Locate the cell with the specified text and output its (X, Y) center coordinate. 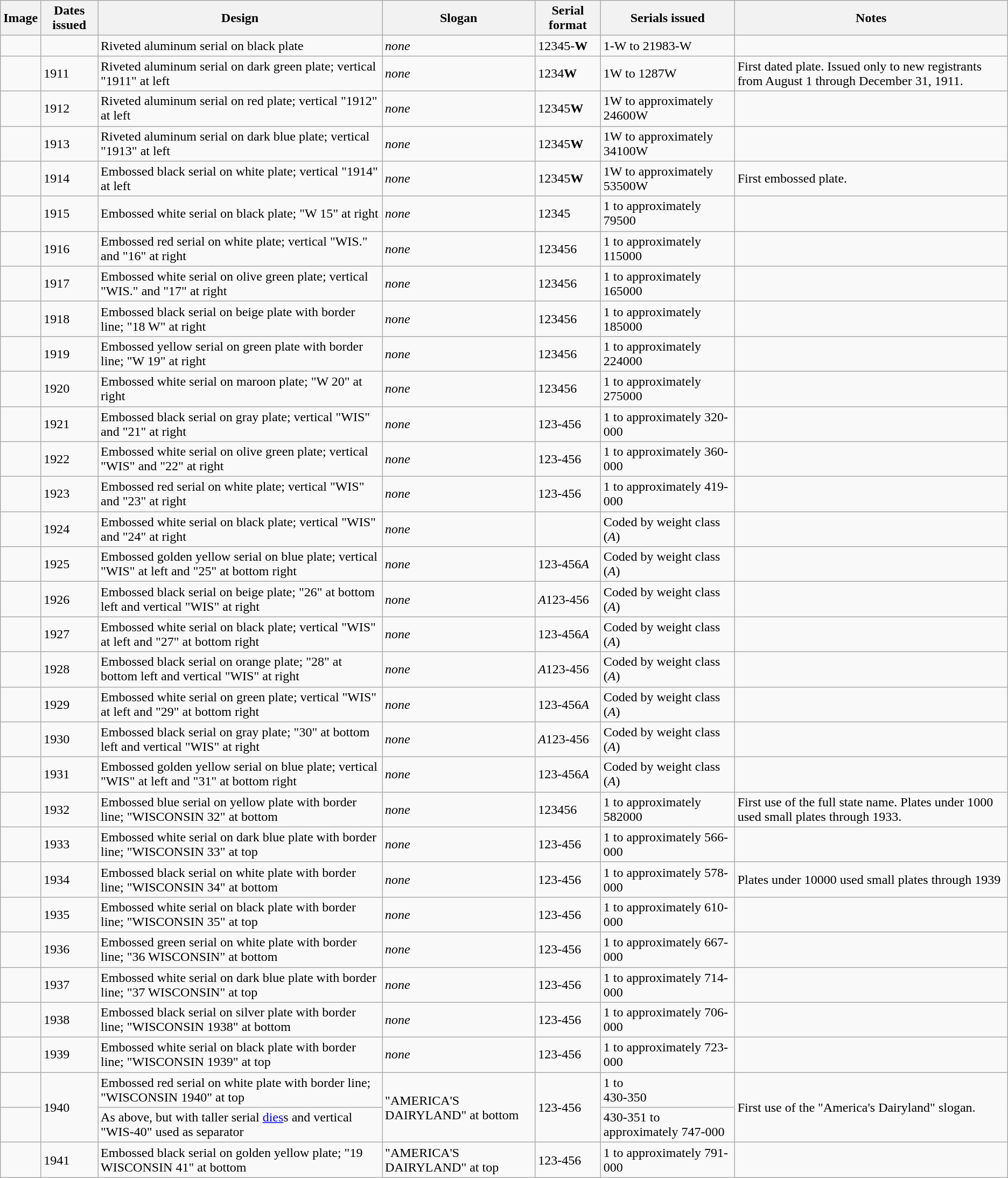
430-351 to approximately 747-000 (668, 1125)
1941 (69, 1160)
Embossed white serial on maroon plate; "W 20" at right (240, 389)
1 to approximately 165000 (668, 283)
First use of the full state name. Plates under 1000 used small plates through 1933. (871, 809)
1912 (69, 109)
1 to approximately 79500 (668, 213)
"AMERICA'S DAIRYLAND" at top (459, 1160)
1 to approximately 582000 (668, 809)
1935 (69, 915)
12345 (568, 213)
1 to approximately 419-000 (668, 494)
Riveted aluminum serial on black plate (240, 46)
Embossed white serial on dark blue plate with border line; "37 WISCONSIN" at top (240, 985)
Embossed golden yellow serial on blue plate; vertical "WIS" at left and "25" at bottom right (240, 564)
1929 (69, 705)
1911 (69, 73)
1924 (69, 529)
Embossed black serial on beige plate; "26" at bottom left and vertical "WIS" at right (240, 599)
First use of the "America's Dairyland" slogan. (871, 1107)
1 to approximately 224000 (668, 353)
1916 (69, 249)
First dated plate. Issued only to new registrants from August 1 through December 31, 1911. (871, 73)
1926 (69, 599)
Slogan (459, 18)
Embossed red serial on white plate; vertical "WIS" and "23" at right (240, 494)
Embossed black serial on gray plate; vertical "WIS" and "21" at right (240, 423)
1940 (69, 1107)
1 to approximately 714-000 (668, 985)
1928 (69, 669)
1 to430-350 (668, 1090)
1933 (69, 845)
1 to approximately 360-000 (668, 459)
Embossed blue serial on yellow plate with border line; "WISCONSIN 32" at bottom (240, 809)
1938 (69, 1020)
1 to approximately 115000 (668, 249)
Embossed black serial on silver plate with border line; "WISCONSIN 1938" at bottom (240, 1020)
1921 (69, 423)
1919 (69, 353)
Embossed golden yellow serial on blue plate; vertical "WIS" at left and "31" at bottom right (240, 775)
1 to approximately 566-000 (668, 845)
1917 (69, 283)
1234W (568, 73)
Embossed white serial on black plate with border line; "WISCONSIN 35" at top (240, 915)
Embossed white serial on dark blue plate with border line; "WISCONSIN 33" at top (240, 845)
1W to approximately 53500W (668, 179)
Embossed red serial on white plate; vertical "WIS." and "16" at right (240, 249)
Design (240, 18)
1W to approximately 34100W (668, 143)
1W to approximately 24600W (668, 109)
1 to approximately 578-000 (668, 879)
1923 (69, 494)
Image (20, 18)
1W to 1287W (668, 73)
1931 (69, 775)
Embossed white serial on black plate; "W 15" at right (240, 213)
First embossed plate. (871, 179)
Embossed white serial on olive green plate; vertical "WIS" and "22" at right (240, 459)
Embossed white serial on black plate with border line; "WISCONSIN 1939" at top (240, 1055)
Embossed red serial on white plate with border line; "WISCONSIN 1940" at top (240, 1090)
1936 (69, 949)
1914 (69, 179)
1 to approximately 185000 (668, 319)
Embossed black serial on white plate with border line; "WISCONSIN 34" at bottom (240, 879)
Embossed white serial on black plate; vertical "WIS" and "24" at right (240, 529)
Embossed white serial on olive green plate; vertical "WIS." and "17" at right (240, 283)
1930 (69, 739)
Serial format (568, 18)
Notes (871, 18)
1939 (69, 1055)
1 to approximately 791-000 (668, 1160)
1 to approximately 320-000 (668, 423)
1922 (69, 459)
Riveted aluminum serial on red plate; vertical "1912" at left (240, 109)
1 to approximately 667-000 (668, 949)
Serials issued (668, 18)
1925 (69, 564)
1932 (69, 809)
Embossed yellow serial on green plate with border line; "W 19" at right (240, 353)
Riveted aluminum serial on dark green plate; vertical "1911" at left (240, 73)
Embossed black serial on beige plate with border line; "18 W" at right (240, 319)
Embossed black serial on white plate; vertical "1914" at left (240, 179)
"AMERICA'S DAIRYLAND" at bottom (459, 1107)
Embossed black serial on gray plate; "30" at bottom left and vertical "WIS" at right (240, 739)
Riveted aluminum serial on dark blue plate; vertical "1913" at left (240, 143)
Embossed black serial on orange plate; "28" at bottom left and vertical "WIS" at right (240, 669)
1 to approximately 706-000 (668, 1020)
1913 (69, 143)
Plates under 10000 used small plates through 1939 (871, 879)
Embossed white serial on green plate; vertical "WIS" at left and "29" at bottom right (240, 705)
Dates issued (69, 18)
1-W to 21983-W (668, 46)
Embossed white serial on black plate; vertical "WIS" at left and "27" at bottom right (240, 635)
1937 (69, 985)
Embossed black serial on golden yellow plate; "19 WISCONSIN 41" at bottom (240, 1160)
1920 (69, 389)
Embossed green serial on white plate with border line; "36 WISCONSIN" at bottom (240, 949)
12345-W (568, 46)
1 to approximately 723-000 (668, 1055)
1 to approximately 275000 (668, 389)
As above, but with taller serial diess and vertical "WIS-40" used as separator (240, 1125)
1 to approximately 610-000 (668, 915)
1918 (69, 319)
1927 (69, 635)
1934 (69, 879)
1915 (69, 213)
